Search for the cell housing the specified text and yield its [x, y] center coordinate. 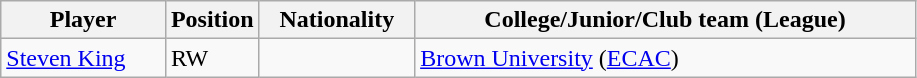
Steven King [84, 58]
RW [212, 58]
Position [212, 20]
Nationality [336, 20]
Brown University (ECAC) [666, 58]
Player [84, 20]
College/Junior/Club team (League) [666, 20]
